Determine the (X, Y) coordinate at the center of the cell enclosing the given text.  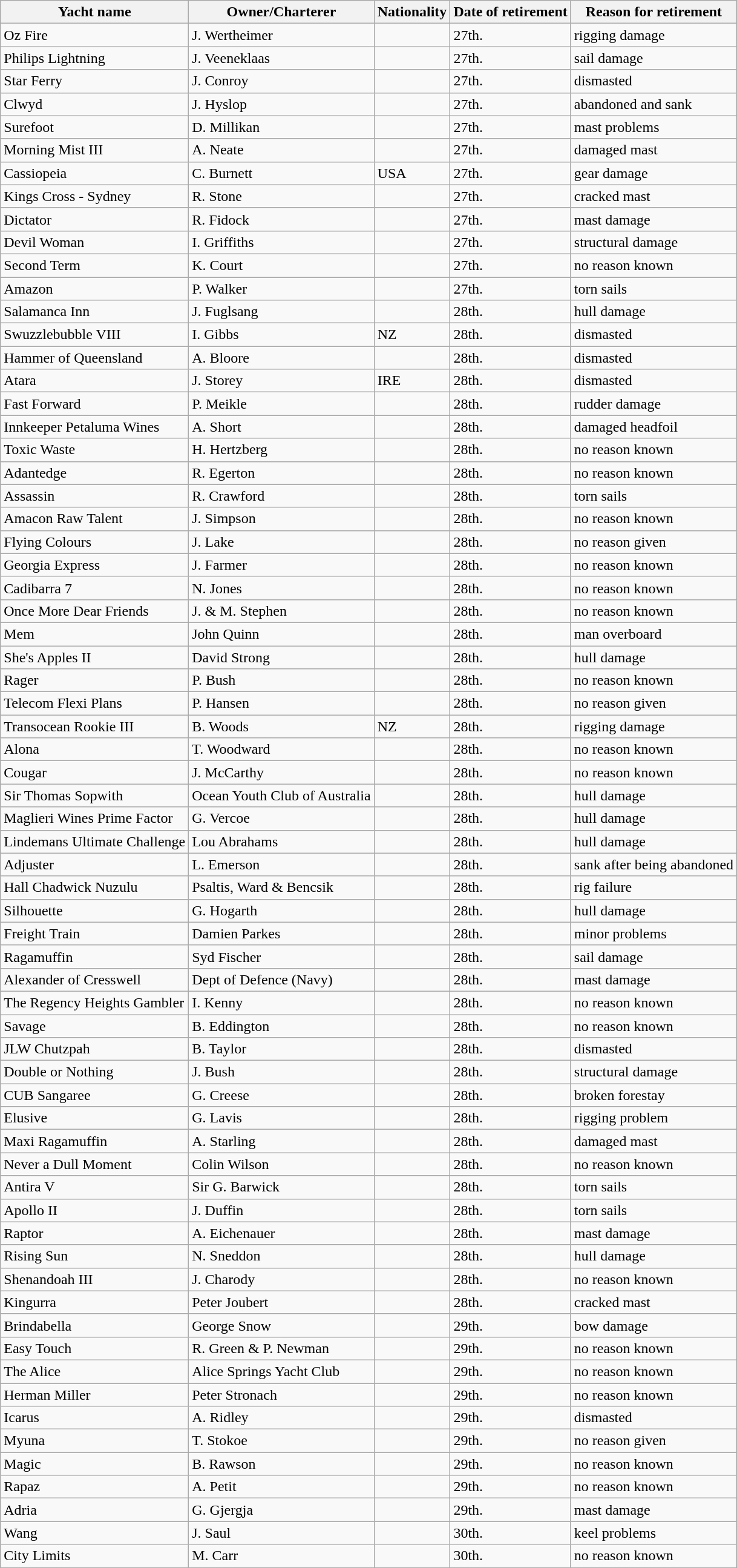
Easy Touch (94, 1348)
minor problems (653, 934)
Hammer of Queensland (94, 358)
Cassiopeia (94, 173)
mast problems (653, 127)
Alice Springs Yacht Club (281, 1371)
J. Hyslop (281, 104)
G. Vercoe (281, 819)
Georgia Express (94, 565)
G. Creese (281, 1095)
J. Fuglsang (281, 312)
Antira V (94, 1187)
Telecom Flexi Plans (94, 703)
C. Burnett (281, 173)
Sir Thomas Sopwith (94, 796)
A. Starling (281, 1141)
John Quinn (281, 634)
B. Taylor (281, 1049)
R. Fidock (281, 219)
Philips Lightning (94, 58)
rigging problem (653, 1118)
A. Bloore (281, 358)
rig failure (653, 888)
Amacon Raw Talent (94, 519)
B. Rawson (281, 1464)
Clwyd (94, 104)
Freight Train (94, 934)
R. Stone (281, 196)
Nationality (412, 12)
Sir G. Barwick (281, 1187)
J. Duffin (281, 1210)
Myuna (94, 1441)
P. Walker (281, 289)
gear damage (653, 173)
The Alice (94, 1371)
Morning Mist III (94, 150)
Rager (94, 680)
Silhouette (94, 911)
Herman Miller (94, 1394)
J. Farmer (281, 565)
Peter Joubert (281, 1302)
Adantedge (94, 473)
Atara (94, 381)
Lou Abrahams (281, 842)
Maglieri Wines Prime Factor (94, 819)
The Regency Heights Gambler (94, 1003)
Oz Fire (94, 35)
Kings Cross - Sydney (94, 196)
Damien Parkes (281, 934)
damaged headfoil (653, 427)
J. Storey (281, 381)
sank after being abandoned (653, 865)
Alona (94, 749)
Owner/Charterer (281, 12)
man overboard (653, 634)
Rapaz (94, 1487)
R. Crawford (281, 496)
Second Term (94, 265)
Adjuster (94, 865)
Savage (94, 1026)
Colin Wilson (281, 1164)
Lindemans Ultimate Challenge (94, 842)
P. Hansen (281, 703)
Syd Fischer (281, 957)
Never a Dull Moment (94, 1164)
Wang (94, 1533)
Cadibarra 7 (94, 588)
J. Charody (281, 1279)
R. Green & P. Newman (281, 1348)
J. Wertheimer (281, 35)
J. Lake (281, 542)
Toxic Waste (94, 450)
Psaltis, Ward & Bencsik (281, 888)
Surefoot (94, 127)
I. Griffiths (281, 242)
Cougar (94, 772)
Star Ferry (94, 81)
Raptor (94, 1233)
Dept of Defence (Navy) (281, 980)
J. Saul (281, 1533)
A. Ridley (281, 1418)
L. Emerson (281, 865)
broken forestay (653, 1095)
Devil Woman (94, 242)
K. Court (281, 265)
G. Lavis (281, 1118)
Apollo II (94, 1210)
B. Woods (281, 726)
Amazon (94, 289)
A. Short (281, 427)
USA (412, 173)
A. Neate (281, 150)
CUB Sangaree (94, 1095)
Fast Forward (94, 404)
Maxi Ragamuffin (94, 1141)
N. Jones (281, 588)
I. Kenny (281, 1003)
H. Hertzberg (281, 450)
Dictator (94, 219)
T. Stokoe (281, 1441)
Shenandoah III (94, 1279)
keel problems (653, 1533)
Kingurra (94, 1302)
Transocean Rookie III (94, 726)
R. Egerton (281, 473)
Elusive (94, 1118)
Swuzzlebubble VIII (94, 335)
M. Carr (281, 1556)
bow damage (653, 1325)
I. Gibbs (281, 335)
Flying Colours (94, 542)
Ragamuffin (94, 957)
Brindabella (94, 1325)
IRE (412, 381)
rudder damage (653, 404)
City Limits (94, 1556)
George Snow (281, 1325)
Icarus (94, 1418)
B. Eddington (281, 1026)
T. Woodward (281, 749)
J. Veeneklaas (281, 58)
N. Sneddon (281, 1256)
Salamanca Inn (94, 312)
Magic (94, 1464)
Peter Stronach (281, 1394)
Yacht name (94, 12)
A. Eichenauer (281, 1233)
A. Petit (281, 1487)
P. Bush (281, 680)
D. Millikan (281, 127)
Adria (94, 1510)
J. Conroy (281, 81)
Assassin (94, 496)
JLW Chutzpah (94, 1049)
J. McCarthy (281, 772)
J. & M. Stephen (281, 611)
J. Bush (281, 1072)
Rising Sun (94, 1256)
G. Gjergja (281, 1510)
Date of retirement (511, 12)
Double or Nothing (94, 1072)
Alexander of Cresswell (94, 980)
She's Apples II (94, 657)
Ocean Youth Club of Australia (281, 796)
Mem (94, 634)
Hall Chadwick Nuzulu (94, 888)
G. Hogarth (281, 911)
Innkeeper Petaluma Wines (94, 427)
P. Meikle (281, 404)
J. Simpson (281, 519)
David Strong (281, 657)
Reason for retirement (653, 12)
Once More Dear Friends (94, 611)
abandoned and sank (653, 104)
